Capture the cell that displays the provided text and extract its [X, Y] central coordinate. 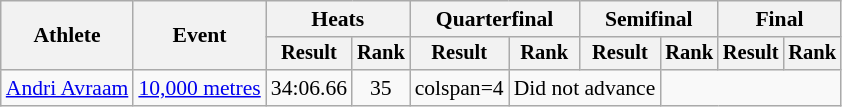
10,000 metres [199, 88]
Event [199, 36]
Final [780, 19]
colspan=4 [460, 88]
35 [381, 88]
Andri Avraam [68, 88]
Quarterfinal [495, 19]
Heats [338, 19]
34:06.66 [309, 88]
Athlete [68, 36]
Semifinal [649, 19]
Did not advance [585, 88]
